Return the [X, Y] coordinate for the center point of the cell that contains the specified text.  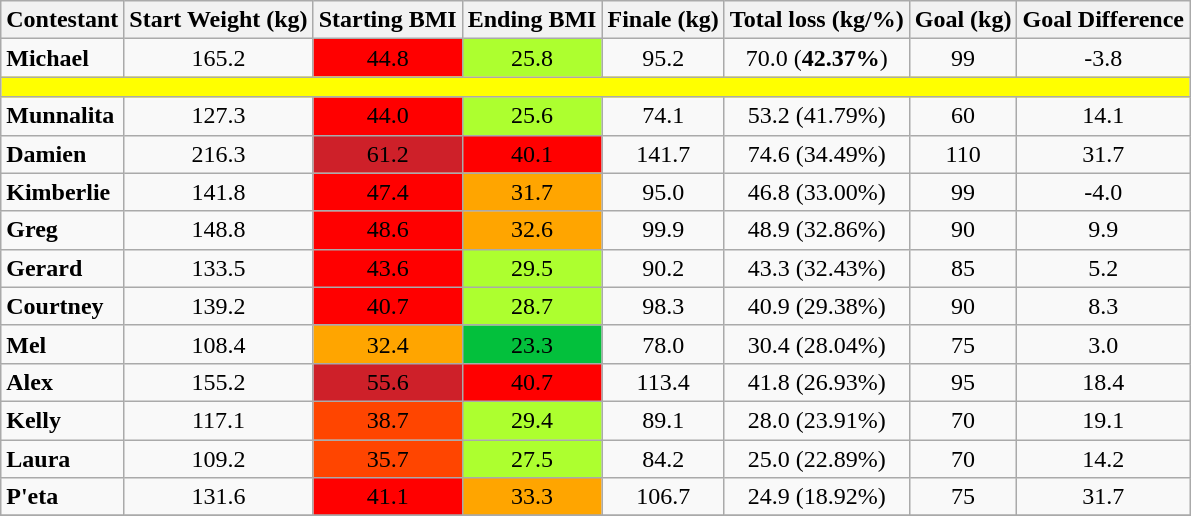
Munnalita [62, 116]
Alex [62, 382]
33.3 [532, 497]
Goal Difference [1104, 20]
5.2 [1104, 268]
P'eta [62, 497]
85 [963, 268]
148.8 [218, 230]
30.4 (28.04%) [816, 344]
109.2 [218, 459]
27.5 [532, 459]
98.3 [663, 306]
-4.0 [1104, 192]
70.0 (42.37%) [816, 58]
74.1 [663, 116]
9.9 [1104, 230]
47.4 [388, 192]
131.6 [218, 497]
Finale (kg) [663, 20]
43.6 [388, 268]
Gerard [62, 268]
Goal (kg) [963, 20]
25.6 [532, 116]
41.8 (26.93%) [816, 382]
44.0 [388, 116]
55.6 [388, 382]
38.7 [388, 420]
48.6 [388, 230]
110 [963, 154]
8.3 [1104, 306]
84.2 [663, 459]
90.2 [663, 268]
133.5 [218, 268]
113.4 [663, 382]
28.7 [532, 306]
117.1 [218, 420]
46.8 (33.00%) [816, 192]
25.8 [532, 58]
Damien [62, 154]
Starting BMI [388, 20]
28.0 (23.91%) [816, 420]
Ending BMI [532, 20]
60 [963, 116]
40.1 [532, 154]
Courtney [62, 306]
95 [963, 382]
Contestant [62, 20]
41.1 [388, 497]
89.1 [663, 420]
141.7 [663, 154]
14.2 [1104, 459]
Laura [62, 459]
139.2 [218, 306]
40.9 (29.38%) [816, 306]
25.0 (22.89%) [816, 459]
95.2 [663, 58]
29.5 [532, 268]
32.6 [532, 230]
43.3 (32.43%) [816, 268]
Start Weight (kg) [218, 20]
78.0 [663, 344]
35.7 [388, 459]
108.4 [218, 344]
99.9 [663, 230]
106.7 [663, 497]
32.4 [388, 344]
Mel [62, 344]
Kimberlie [62, 192]
-3.8 [1104, 58]
155.2 [218, 382]
Kelly [62, 420]
Total loss (kg/%) [816, 20]
61.2 [388, 154]
53.2 (41.79%) [816, 116]
48.9 (32.86%) [816, 230]
23.3 [532, 344]
Greg [62, 230]
29.4 [532, 420]
74.6 (34.49%) [816, 154]
24.9 (18.92%) [816, 497]
3.0 [1104, 344]
95.0 [663, 192]
Michael [62, 58]
216.3 [218, 154]
14.1 [1104, 116]
165.2 [218, 58]
141.8 [218, 192]
18.4 [1104, 382]
19.1 [1104, 420]
44.8 [388, 58]
127.3 [218, 116]
